Return [X, Y] of the center of cell containing provided text 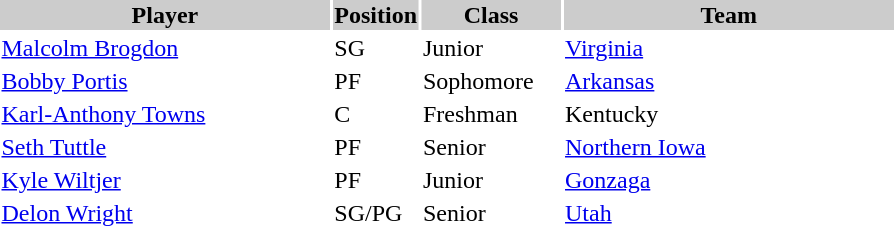
Seth Tuttle [165, 147]
Senior [492, 147]
Kyle Wiltjer [165, 180]
Northern Iowa [729, 147]
Karl-Anthony Towns [165, 114]
Malcolm Brogdon [165, 48]
Class [492, 15]
SG [376, 48]
Team [729, 15]
Player [165, 15]
Arkansas [729, 81]
Gonzaga [729, 180]
Position [376, 15]
Freshman [492, 114]
Bobby Portis [165, 81]
C [376, 114]
Sophomore [492, 81]
Kentucky [729, 114]
Virginia [729, 48]
